Pinpoint the cell where the given text exists, returning its (x, y) midpoint coordinate. 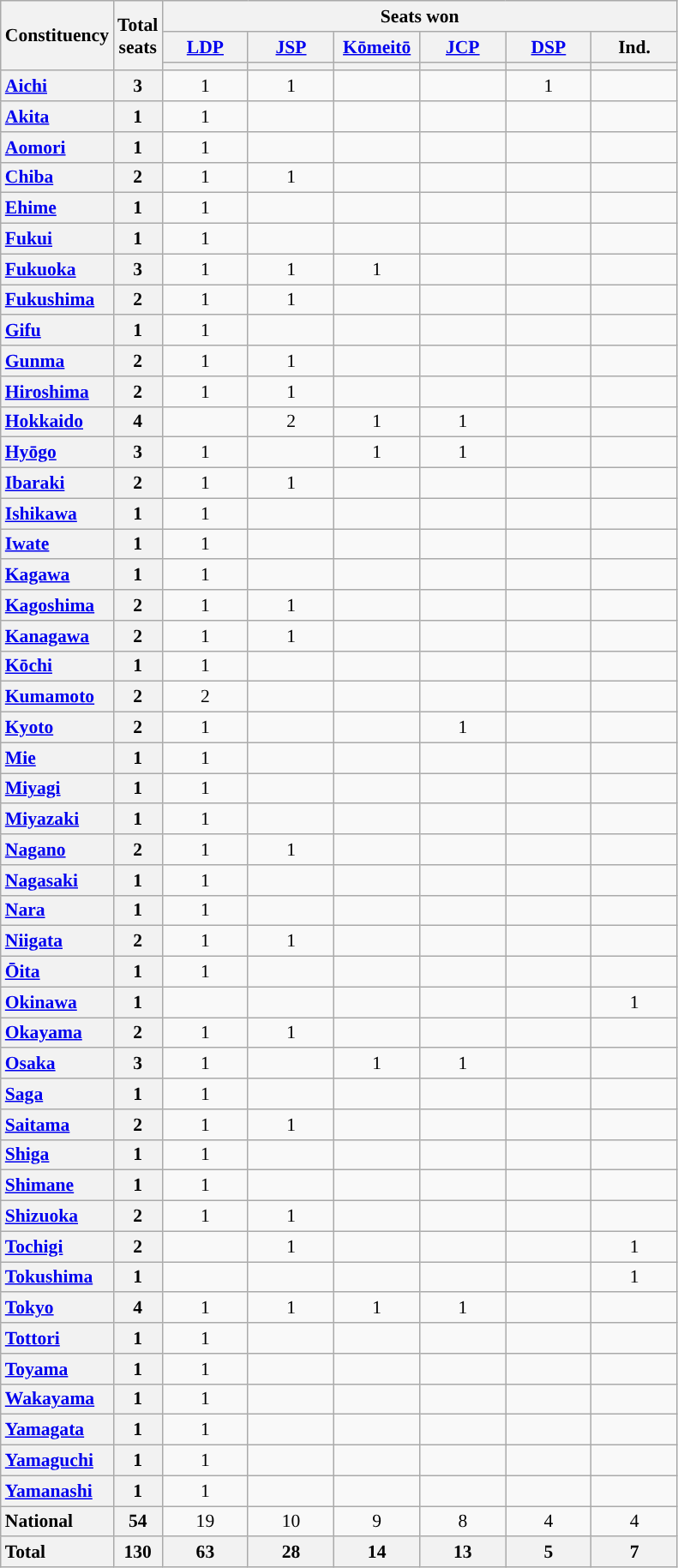
Aomori (57, 147)
Kumamoto (57, 697)
Tokushima (57, 1277)
8 (463, 1522)
Gifu (57, 331)
DSP (549, 47)
Hiroshima (57, 392)
Ishikawa (57, 514)
Hokkaido (57, 422)
19 (205, 1522)
Kyoto (57, 728)
Kagoshima (57, 605)
Iwate (57, 544)
Wakayama (57, 1399)
Fukuoka (57, 269)
Hyōgo (57, 453)
Shizuoka (57, 1217)
10 (291, 1522)
Totalseats (137, 36)
Nagasaki (57, 880)
Tottori (57, 1338)
Fukushima (57, 300)
Yamanashi (57, 1491)
63 (205, 1553)
Chiba (57, 177)
Nagano (57, 850)
Ōita (57, 972)
Niigata (57, 941)
Fukui (57, 239)
Yamaguchi (57, 1461)
Kōmeitō (377, 47)
Aichi (57, 87)
5 (549, 1553)
Kanagawa (57, 636)
Ibaraki (57, 484)
Shiga (57, 1155)
54 (137, 1522)
Tochigi (57, 1247)
28 (291, 1553)
Kōchi (57, 666)
9 (377, 1522)
Seats won (420, 16)
Miyagi (57, 789)
Ind. (634, 47)
JSP (291, 47)
Osaka (57, 1064)
Mie (57, 758)
Nara (57, 910)
National (57, 1522)
Okinawa (57, 1002)
Tokyo (57, 1308)
Toyama (57, 1369)
Miyazaki (57, 820)
LDP (205, 47)
130 (137, 1553)
Okayama (57, 1033)
7 (634, 1553)
Constituency (57, 36)
13 (463, 1553)
Saga (57, 1094)
14 (377, 1553)
Saitama (57, 1125)
Kagawa (57, 575)
JCP (463, 47)
Yamagata (57, 1430)
Akita (57, 117)
Total (57, 1553)
Gunma (57, 361)
Shimane (57, 1186)
Ehime (57, 208)
